Search for the cell housing the specified text and yield its [X, Y] center coordinate. 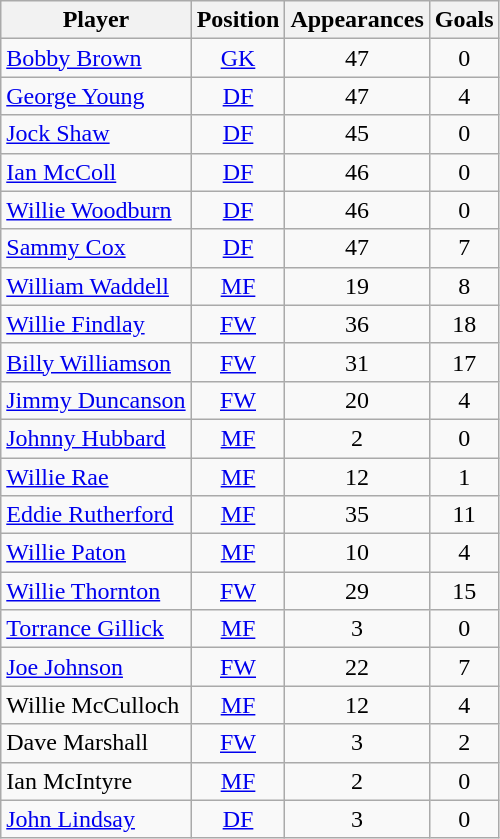
Johnny Hubbard [96, 438]
Joe Johnson [96, 667]
19 [357, 286]
1 [464, 477]
Willie Paton [96, 553]
36 [357, 324]
Bobby Brown [96, 58]
GK [238, 58]
Player [96, 20]
18 [464, 324]
George Young [96, 96]
22 [357, 667]
Ian McColl [96, 172]
29 [357, 591]
10 [357, 553]
17 [464, 362]
Goals [464, 20]
Torrance Gillick [96, 629]
Willie Thornton [96, 591]
William Waddell [96, 286]
Billy Williamson [96, 362]
20 [357, 400]
Position [238, 20]
Sammy Cox [96, 248]
Jock Shaw [96, 134]
11 [464, 515]
31 [357, 362]
Willie Rae [96, 477]
Ian McIntyre [96, 781]
Jimmy Duncanson [96, 400]
John Lindsay [96, 819]
15 [464, 591]
Willie Findlay [96, 324]
Willie Woodburn [96, 210]
Appearances [357, 20]
35 [357, 515]
8 [464, 286]
Eddie Rutherford [96, 515]
Dave Marshall [96, 743]
Willie McCulloch [96, 705]
45 [357, 134]
